Locate the cell with the specified text and output its (x, y) center coordinate. 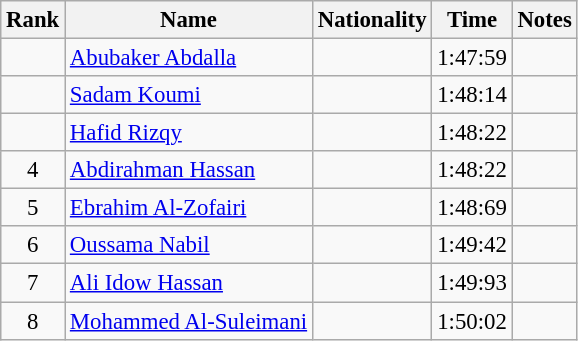
Mohammed Al-Suleimani (189, 321)
Nationality (372, 20)
1:49:42 (472, 245)
Ali Idow Hassan (189, 283)
Hafid Rizqy (189, 133)
Ebrahim Al-Zofairi (189, 208)
Abdirahman Hassan (189, 170)
Sadam Koumi (189, 95)
Notes (544, 20)
Time (472, 20)
Abubaker Abdalla (189, 58)
1:47:59 (472, 58)
5 (33, 208)
1:48:14 (472, 95)
1:48:69 (472, 208)
1:50:02 (472, 321)
6 (33, 245)
Rank (33, 20)
4 (33, 170)
7 (33, 283)
Name (189, 20)
8 (33, 321)
1:49:93 (472, 283)
Oussama Nabil (189, 245)
